Locate the cell with the specified text and output its [x, y] center coordinate. 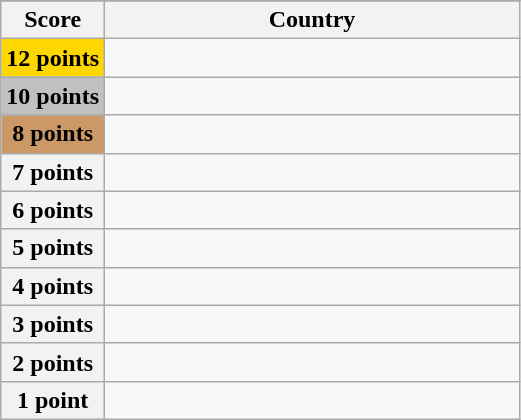
3 points [53, 324]
12 points [53, 58]
8 points [53, 134]
7 points [53, 172]
10 points [53, 96]
Country [312, 20]
1 point [53, 400]
5 points [53, 248]
2 points [53, 362]
6 points [53, 210]
4 points [53, 286]
Score [53, 20]
